Provide the (X, Y) coordinate of the cell's center where the given text is located.  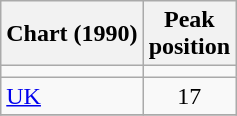
Peakposition (189, 34)
UK (72, 96)
17 (189, 96)
Chart (1990) (72, 34)
